Determine the [x, y] coordinate at the center of the cell enclosing the given text.  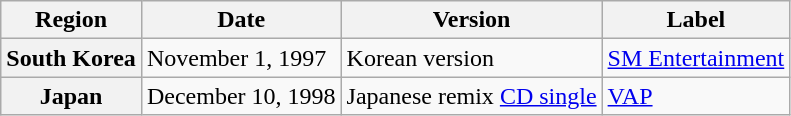
Label [696, 20]
VAP [696, 96]
Japan [72, 96]
December 10, 1998 [241, 96]
Date [241, 20]
Korean version [472, 58]
Japanese remix CD single [472, 96]
Version [472, 20]
South Korea [72, 58]
November 1, 1997 [241, 58]
SM Entertainment [696, 58]
Region [72, 20]
